Extract the (X, Y) coordinate from the center of the cell holding the provided text.  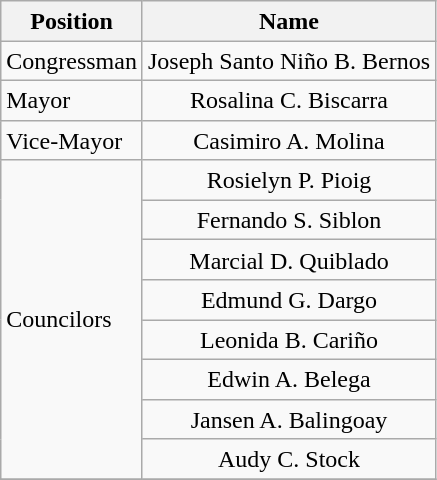
Edmund G. Dargo (288, 300)
Casimiro A. Molina (288, 140)
Rosielyn P. Pioig (288, 180)
Vice-Mayor (72, 140)
Rosalina C. Biscarra (288, 100)
Jansen A. Balingoay (288, 419)
Edwin A. Belega (288, 379)
Congressman (72, 61)
Fernando S. Siblon (288, 220)
Position (72, 21)
Leonida B. Cariño (288, 340)
Marcial D. Quiblado (288, 260)
Councilors (72, 320)
Joseph Santo Niño B. Bernos (288, 61)
Mayor (72, 100)
Name (288, 21)
Audy C. Stock (288, 459)
